Detect which cell encompasses the target text, then output its (x, y) center coordinate. 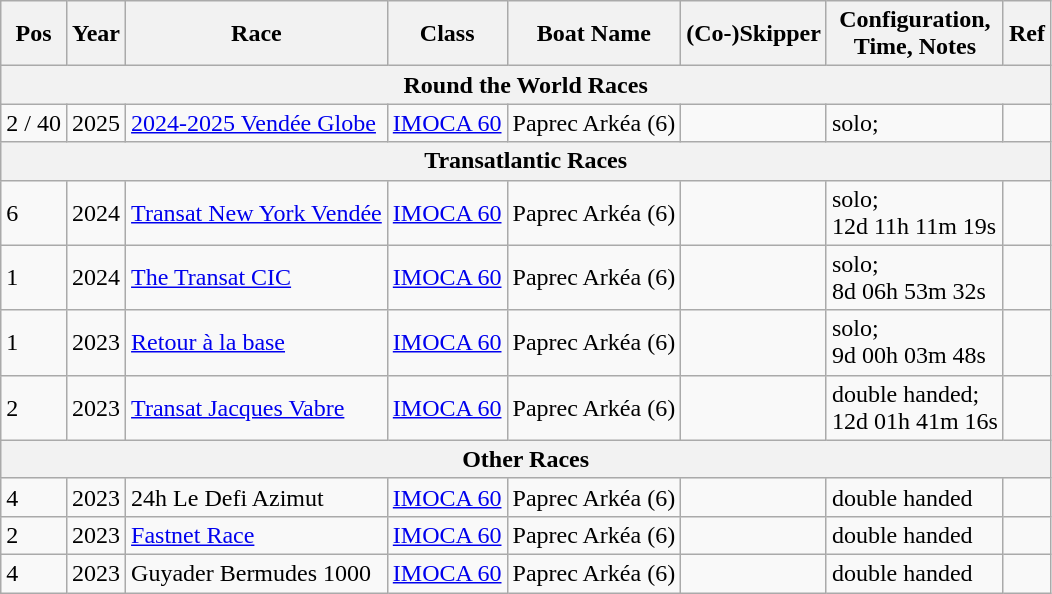
solo;8d 06h 53m 32s (914, 278)
solo;9d 00h 03m 48s (914, 342)
Pos (34, 34)
Fastnet Race (257, 535)
Class (447, 34)
Transat Jacques Vabre (257, 408)
Retour à la base (257, 342)
2 / 40 (34, 123)
Race (257, 34)
2024-2025 Vendée Globe (257, 123)
Configuration,Time, Notes (914, 34)
double handed;12d 01h 41m 16s (914, 408)
solo; (914, 123)
solo;12d 11h 11m 19s (914, 212)
Round the World Races (526, 85)
2025 (96, 123)
The Transat CIC (257, 278)
24h Le Defi Azimut (257, 497)
Boat Name (594, 34)
Ref (1026, 34)
Transatlantic Races (526, 161)
(Co-)Skipper (754, 34)
Transat New York Vendée (257, 212)
Other Races (526, 459)
Guyader Bermudes 1000 (257, 573)
Year (96, 34)
6 (34, 212)
